Locate the cell with the specified text and output its [x, y] center coordinate. 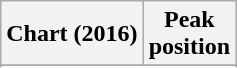
Chart (2016) [72, 34]
Peak position [189, 34]
